Provide the [x, y] coordinate of the cell's center where the given text is located.  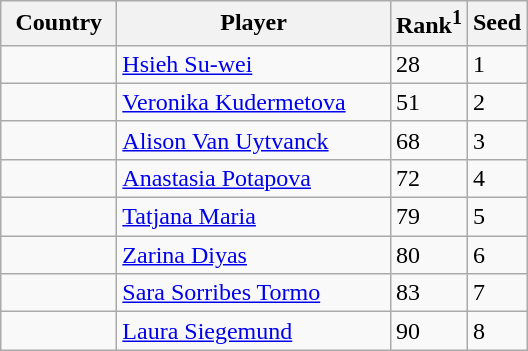
28 [428, 64]
Veronika Kudermetova [254, 102]
6 [496, 255]
72 [428, 178]
Tatjana Maria [254, 217]
79 [428, 217]
Player [254, 24]
90 [428, 331]
Seed [496, 24]
1 [496, 64]
68 [428, 140]
Zarina Diyas [254, 255]
Anastasia Potapova [254, 178]
2 [496, 102]
7 [496, 293]
Laura Siegemund [254, 331]
Sara Sorribes Tormo [254, 293]
Hsieh Su-wei [254, 64]
80 [428, 255]
Rank1 [428, 24]
8 [496, 331]
3 [496, 140]
51 [428, 102]
Alison Van Uytvanck [254, 140]
83 [428, 293]
4 [496, 178]
Country [59, 24]
5 [496, 217]
